Return the (x, y) coordinate for the center point of the cell that contains the specified text.  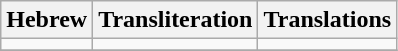
Hebrew (47, 20)
Translations (328, 20)
Transliteration (176, 20)
